Extract the (x, y) coordinate from the center of the cell holding the provided text.  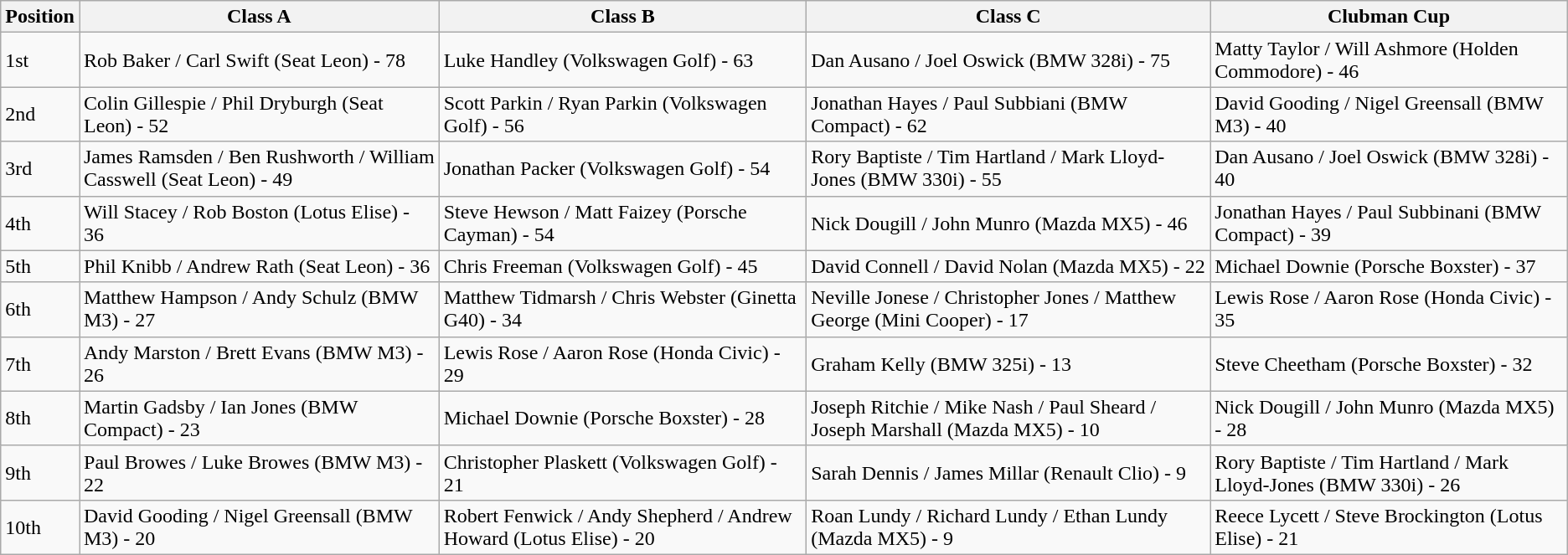
Sarah Dennis / James Millar (Renault Clio) - 9 (1008, 472)
Roan Lundy / Richard Lundy / Ethan Lundy (Mazda MX5) - 9 (1008, 527)
Class A (259, 17)
Luke Handley (Volkswagen Golf) - 63 (622, 60)
Robert Fenwick / Andy Shepherd / Andrew Howard (Lotus Elise) - 20 (622, 527)
Phil Knibb / Andrew Rath (Seat Leon) - 36 (259, 266)
6th (40, 310)
8th (40, 419)
Rory Baptiste / Tim Hartland / Mark Lloyd-Jones (BMW 330i) - 55 (1008, 169)
Chris Freeman (Volkswagen Golf) - 45 (622, 266)
Reece Lycett / Steve Brockington (Lotus Elise) - 21 (1389, 527)
Paul Browes / Luke Browes (BMW M3) - 22 (259, 472)
Lewis Rose / Aaron Rose (Honda Civic) - 35 (1389, 310)
David Connell / David Nolan (Mazda MX5) - 22 (1008, 266)
7th (40, 363)
10th (40, 527)
4th (40, 223)
Class C (1008, 17)
1st (40, 60)
Jonathan Hayes / Paul Subbiani (BMW Compact) - 62 (1008, 114)
5th (40, 266)
Lewis Rose / Aaron Rose (Honda Civic) - 29 (622, 363)
Scott Parkin / Ryan Parkin (Volkswagen Golf) - 56 (622, 114)
Matthew Hampson / Andy Schulz (BMW M3) - 27 (259, 310)
Matty Taylor / Will Ashmore (Holden Commodore) - 46 (1389, 60)
Andy Marston / Brett Evans (BMW M3) - 26 (259, 363)
James Ramsden / Ben Rushworth / William Casswell (Seat Leon) - 49 (259, 169)
David Gooding / Nigel Greensall (BMW M3) - 20 (259, 527)
Rob Baker / Carl Swift (Seat Leon) - 78 (259, 60)
Jonathan Hayes / Paul Subbinani (BMW Compact) - 39 (1389, 223)
Michael Downie (Porsche Boxster) - 37 (1389, 266)
Christopher Plaskett (Volkswagen Golf) - 21 (622, 472)
Michael Downie (Porsche Boxster) - 28 (622, 419)
Graham Kelly (BMW 325i) - 13 (1008, 363)
Clubman Cup (1389, 17)
Nick Dougill / John Munro (Mazda MX5) - 46 (1008, 223)
Matthew Tidmarsh / Chris Webster (Ginetta G40) - 34 (622, 310)
Dan Ausano / Joel Oswick (BMW 328i) - 40 (1389, 169)
Martin Gadsby / Ian Jones (BMW Compact) - 23 (259, 419)
Steve Hewson / Matt Faizey (Porsche Cayman) - 54 (622, 223)
3rd (40, 169)
Nick Dougill / John Munro (Mazda MX5) - 28 (1389, 419)
2nd (40, 114)
Rory Baptiste / Tim Hartland / Mark Lloyd-Jones (BMW 330i) - 26 (1389, 472)
9th (40, 472)
Position (40, 17)
Steve Cheetham (Porsche Boxster) - 32 (1389, 363)
Dan Ausano / Joel Oswick (BMW 328i) - 75 (1008, 60)
Joseph Ritchie / Mike Nash / Paul Sheard / Joseph Marshall (Mazda MX5) - 10 (1008, 419)
David Gooding / Nigel Greensall (BMW M3) - 40 (1389, 114)
Will Stacey / Rob Boston (Lotus Elise) - 36 (259, 223)
Colin Gillespie / Phil Dryburgh (Seat Leon) - 52 (259, 114)
Neville Jonese / Christopher Jones / Matthew George (Mini Cooper) - 17 (1008, 310)
Jonathan Packer (Volkswagen Golf) - 54 (622, 169)
Class B (622, 17)
